Return (x, y) of the center of cell containing provided text 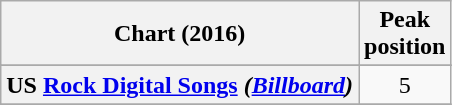
US Rock Digital Songs (Billboard) (180, 85)
Peakposition (405, 34)
5 (405, 85)
Chart (2016) (180, 34)
